Return [x, y] of the center of cell containing provided text 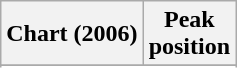
Chart (2006) [72, 34]
Peakposition [189, 34]
